For the text-containing cell, return its midpoint in [x, y] coordinate format. 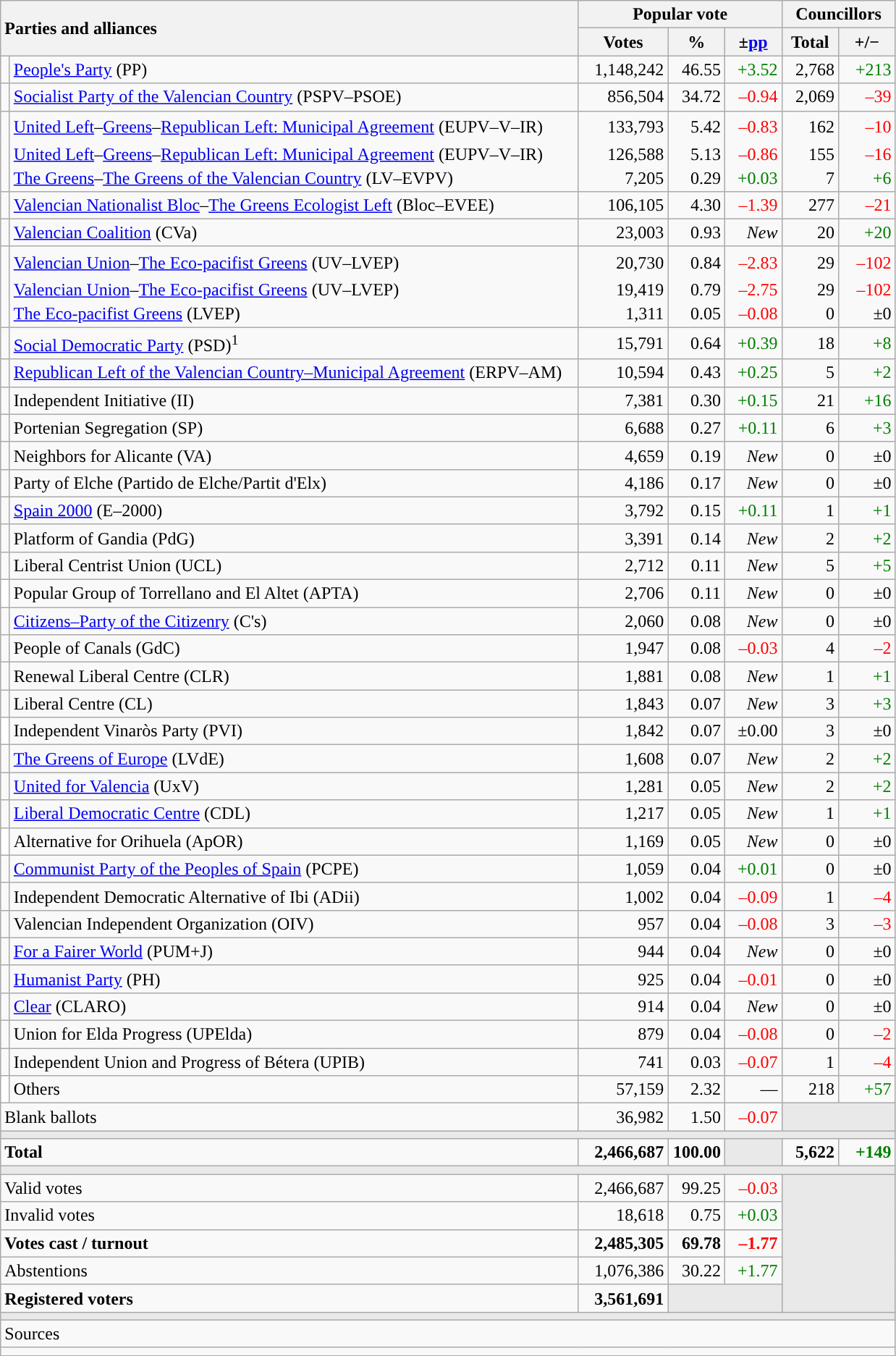
2,069 [811, 97]
Valencian Nationalist Bloc–The Greens Ecologist Left (Bloc–EVEE) [294, 205]
10,594 [623, 373]
218 [811, 1090]
2.32 [696, 1090]
4.30 [696, 205]
34.72 [696, 97]
2,485,305 [623, 1243]
741 [623, 1062]
Alternative for Orihuela (ApOR) [294, 841]
+5 [867, 565]
856,504 [623, 97]
+1.77 [753, 1271]
Votes cast / turnout [289, 1243]
+/− [867, 42]
–39 [867, 97]
0.15 [696, 510]
Social Democratic Party (PSD)1 [294, 343]
Republican Left of the Valencian Country–Municipal Agreement (ERPV–AM) [294, 373]
Councillors [838, 14]
For a Fairer World (PUM+J) [294, 951]
+0.25 [753, 373]
1.50 [696, 1117]
People's Party (PP) [294, 70]
Independent Initiative (II) [294, 400]
6 [811, 428]
±0.00 [753, 731]
46.55 [696, 70]
Socialist Party of the Valencian Country (PSPV–PSOE) [294, 97]
23,003 [623, 232]
0.30 [696, 400]
0.75 [696, 1216]
% [696, 42]
–0.09 [753, 896]
Humanist Party (PH) [294, 979]
1,148,242 [623, 70]
925 [623, 979]
1,076,386 [623, 1271]
Communist Party of the Peoples of Spain (PCPE) [294, 869]
1,608 [623, 759]
2,060 [623, 621]
20,730 [623, 262]
21 [811, 400]
+20 [867, 232]
1,002 [623, 896]
18,618 [623, 1216]
+57 [867, 1090]
277 [811, 205]
–0.94 [753, 97]
–21 [867, 205]
3,792 [623, 510]
0.03 [696, 1062]
+0.15 [753, 400]
7 [811, 179]
1,281 [623, 786]
Platform of Gandia (PdG) [294, 538]
±pp [753, 42]
+8 [867, 343]
7,381 [623, 400]
People of Canals (GdC) [294, 649]
+0.01 [753, 869]
106,105 [623, 205]
0.19 [696, 455]
18 [811, 343]
69.78 [696, 1243]
15,791 [623, 343]
2,706 [623, 594]
–1.39 [753, 205]
957 [623, 924]
Sources [448, 1334]
19,419 [623, 290]
4 [811, 649]
879 [623, 1035]
Valid votes [289, 1188]
The Greens of Europe (LVdE) [294, 759]
Invalid votes [289, 1216]
Spain 2000 (E–2000) [294, 510]
–3 [867, 924]
0.17 [696, 483]
+6 [867, 179]
0.93 [696, 232]
Registered voters [289, 1298]
Neighbors for Alicante (VA) [294, 455]
0.43 [696, 373]
1,947 [623, 649]
Independent Democratic Alternative of Ibi (ADii) [294, 896]
Liberal Democratic Centre (CDL) [294, 814]
–10 [867, 126]
United for Valencia (UxV) [294, 786]
Valencian Independent Organization (OIV) [294, 924]
Party of Elche (Partido de Elche/Partit d'Elx) [294, 483]
1,059 [623, 869]
Citizens–Party of the Citizenry (C's) [294, 621]
Independent Union and Progress of Bétera (UPIB) [294, 1062]
–0.86 [753, 154]
–1.77 [753, 1243]
4,659 [623, 455]
0.29 [696, 179]
6,688 [623, 428]
0.64 [696, 343]
944 [623, 951]
–2.83 [753, 262]
+0.39 [753, 343]
0.79 [696, 290]
57,159 [623, 1090]
+3.52 [753, 70]
Liberal Centrist Union (UCL) [294, 565]
Blank ballots [289, 1117]
–2.75 [753, 290]
155 [811, 154]
1,842 [623, 731]
Votes [623, 42]
Parties and alliances [289, 28]
Liberal Centre (CL) [294, 704]
99.25 [696, 1188]
–0.83 [753, 126]
–16 [867, 154]
+213 [867, 70]
1,843 [623, 704]
Valencian Coalition (CVa) [294, 232]
20 [811, 232]
0.27 [696, 428]
–0.01 [753, 979]
2,712 [623, 565]
0.84 [696, 262]
+16 [867, 400]
5,622 [811, 1153]
126,588 [623, 154]
30.22 [696, 1271]
100.00 [696, 1153]
36,982 [623, 1117]
133,793 [623, 126]
Popular Group of Torrellano and El Altet (APTA) [294, 594]
+149 [867, 1153]
162 [811, 126]
914 [623, 1006]
3,561,691 [623, 1298]
1,881 [623, 676]
Others [294, 1090]
4,186 [623, 483]
1,217 [623, 814]
0.14 [696, 538]
The Greens–The Greens of the Valencian Country (LV–EVPV) [294, 179]
— [753, 1090]
Clear (CLARO) [294, 1006]
Renewal Liberal Centre (CLR) [294, 676]
Union for Elda Progress (UPElda) [294, 1035]
Portenian Segregation (SP) [294, 428]
7,205 [623, 179]
1,169 [623, 841]
Independent Vinaròs Party (PVI) [294, 731]
5.13 [696, 154]
2,768 [811, 70]
The Eco-pacifist Greens (LVEP) [294, 314]
1,311 [623, 314]
Popular vote [680, 14]
3,391 [623, 538]
5.42 [696, 126]
Abstentions [289, 1271]
